Pinpoint the cell where the given text exists, returning its (x, y) midpoint coordinate. 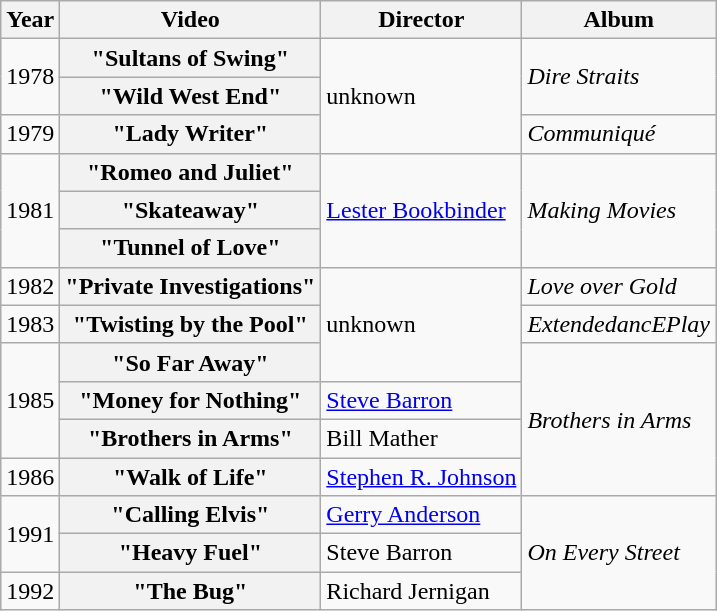
Year (30, 20)
"Lady Writer" (190, 134)
"So Far Away" (190, 362)
1991 (30, 534)
"Wild West End" (190, 96)
"The Bug" (190, 591)
"Walk of Life" (190, 477)
1979 (30, 134)
Director (422, 20)
Richard Jernigan (422, 591)
ExtendedancEPlay (619, 324)
"Money for Nothing" (190, 400)
1985 (30, 400)
Love over Gold (619, 286)
Brothers in Arms (619, 419)
"Brothers in Arms" (190, 438)
Gerry Anderson (422, 515)
"Sultans of Swing" (190, 58)
1982 (30, 286)
"Heavy Fuel" (190, 553)
1986 (30, 477)
Communiqué (619, 134)
1983 (30, 324)
1992 (30, 591)
1978 (30, 77)
"Romeo and Juliet" (190, 172)
Stephen R. Johnson (422, 477)
"Private Investigations" (190, 286)
"Skateaway" (190, 210)
"Calling Elvis" (190, 515)
On Every Street (619, 553)
Video (190, 20)
Lester Bookbinder (422, 210)
Dire Straits (619, 77)
1981 (30, 210)
"Tunnel of Love" (190, 248)
Making Movies (619, 210)
Album (619, 20)
"Twisting by the Pool" (190, 324)
Bill Mather (422, 438)
